From the cell containing the given text, extract its center point as (x, y) coordinate. 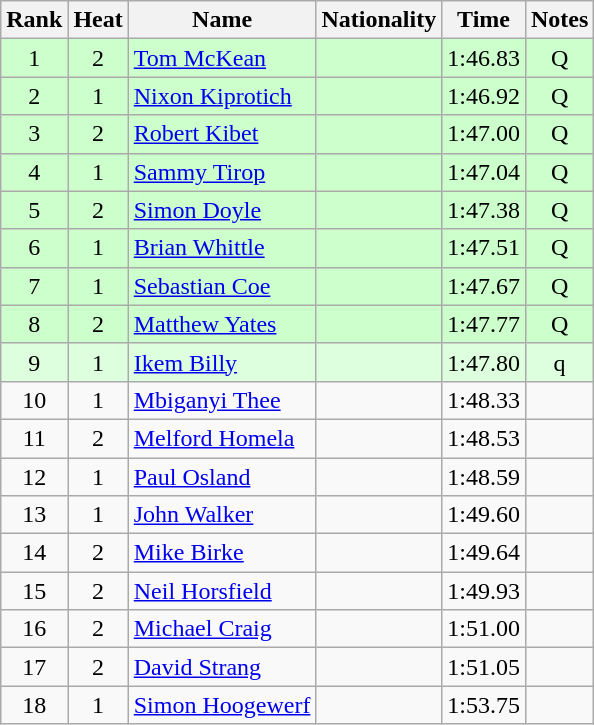
1:51.05 (484, 667)
1:47.77 (484, 324)
1:47.04 (484, 172)
8 (34, 324)
15 (34, 591)
Sammy Tirop (222, 172)
Mbiganyi Thee (222, 400)
6 (34, 248)
3 (34, 134)
Nixon Kiprotich (222, 96)
13 (34, 515)
Name (222, 20)
Paul Osland (222, 477)
1:47.38 (484, 210)
Melford Homela (222, 438)
17 (34, 667)
7 (34, 286)
1:47.80 (484, 362)
1:48.59 (484, 477)
1:47.67 (484, 286)
Simon Doyle (222, 210)
Neil Horsfield (222, 591)
18 (34, 705)
16 (34, 629)
Robert Kibet (222, 134)
11 (34, 438)
1:46.83 (484, 58)
5 (34, 210)
Time (484, 20)
1:49.64 (484, 553)
Nationality (379, 20)
1:51.00 (484, 629)
1:48.33 (484, 400)
Matthew Yates (222, 324)
1:47.51 (484, 248)
John Walker (222, 515)
Tom McKean (222, 58)
Notes (559, 20)
q (559, 362)
David Strang (222, 667)
4 (34, 172)
14 (34, 553)
Mike Birke (222, 553)
12 (34, 477)
Simon Hoogewerf (222, 705)
10 (34, 400)
1:48.53 (484, 438)
9 (34, 362)
1:49.93 (484, 591)
Heat (98, 20)
Brian Whittle (222, 248)
1:46.92 (484, 96)
Sebastian Coe (222, 286)
1:49.60 (484, 515)
Ikem Billy (222, 362)
Rank (34, 20)
1:47.00 (484, 134)
1:53.75 (484, 705)
Michael Craig (222, 629)
